From the cell containing the given text, extract its center point as (X, Y) coordinate. 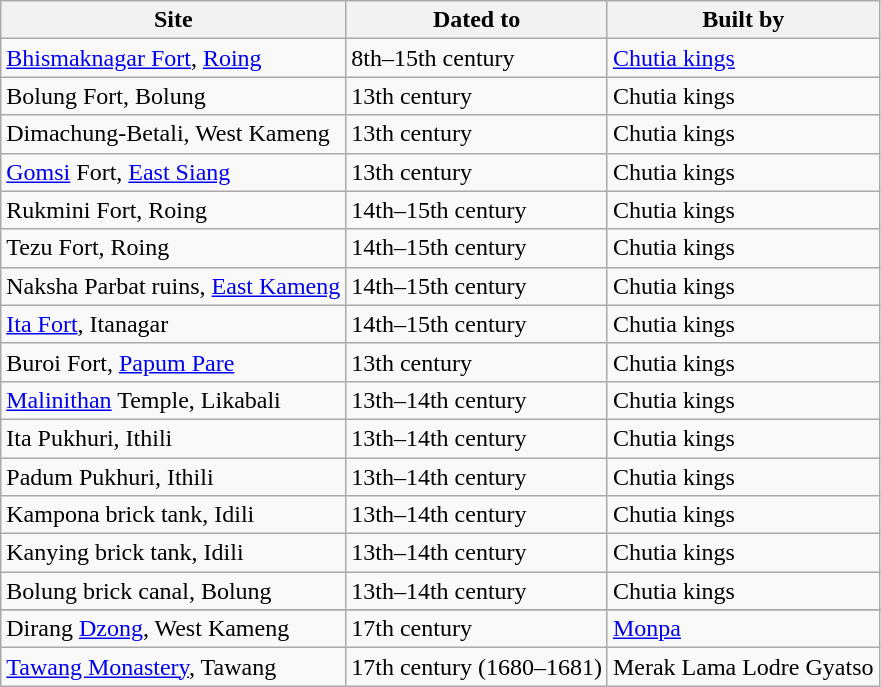
Buroi Fort, Papum Pare (174, 362)
8th–15th century (477, 58)
Monpa (743, 629)
Malinithan Temple, Likabali (174, 400)
Ita Fort, Itanagar (174, 324)
Dirang Dzong, West Kameng (174, 629)
Kanying brick tank, Idili (174, 553)
Naksha Parbat ruins, East Kameng (174, 286)
Site (174, 20)
Merak Lama Lodre Gyatso (743, 667)
Gomsi Fort, East Siang (174, 172)
17th century (477, 629)
Tezu Fort, Roing (174, 248)
Dimachung-Betali, West Kameng (174, 134)
Bolung brick canal, Bolung (174, 591)
Kampona brick tank, Idili (174, 515)
Bhismaknagar Fort, Roing (174, 58)
Bolung Fort, Bolung (174, 96)
Dated to (477, 20)
17th century (1680–1681) (477, 667)
Tawang Monastery, Tawang (174, 667)
Ita Pukhuri, Ithili (174, 438)
Built by (743, 20)
Padum Pukhuri, Ithili (174, 477)
Rukmini Fort, Roing (174, 210)
